Determine the (x, y) coordinate at the center of the cell enclosing the given text.  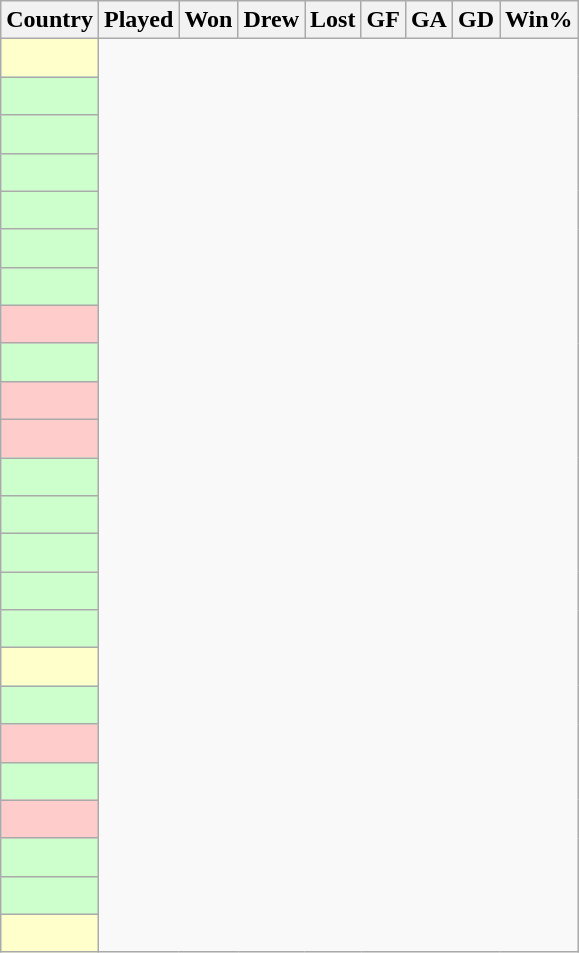
Win% (540, 20)
GD (476, 20)
Country (50, 20)
GF (383, 20)
Drew (272, 20)
Won (208, 20)
GA (428, 20)
Played (138, 20)
Lost (333, 20)
